Pinpoint the cell where the given text exists, returning its (x, y) midpoint coordinate. 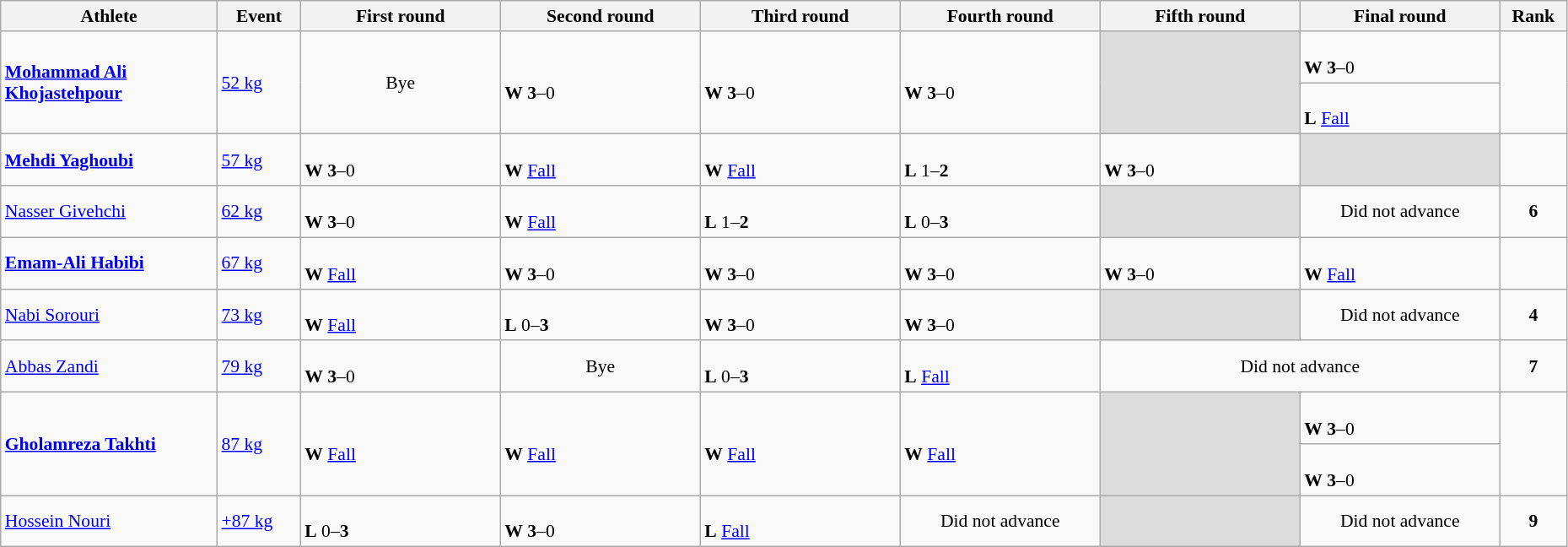
73 kg (260, 314)
Nabi Sorouri (110, 314)
Gholamreza Takhti (110, 444)
Fourth round (1000, 16)
Second round (601, 16)
9 (1533, 522)
52 kg (260, 83)
Nasser Givehchi (110, 211)
6 (1533, 211)
+87 kg (260, 522)
7 (1533, 366)
Third round (800, 16)
First round (400, 16)
Mohammad Ali Khojastehpour (110, 83)
Rank (1533, 16)
Emam-Ali Habibi (110, 263)
Event (260, 16)
Hossein Nouri (110, 522)
Fifth round (1199, 16)
87 kg (260, 444)
67 kg (260, 263)
62 kg (260, 211)
79 kg (260, 366)
Mehdi Yaghoubi (110, 160)
Athlete (110, 16)
Final round (1400, 16)
Abbas Zandi (110, 366)
4 (1533, 314)
57 kg (260, 160)
